From the cell containing the given text, extract its center point as (x, y) coordinate. 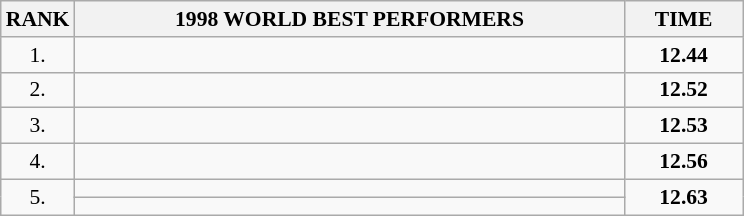
RANK (38, 19)
12.44 (684, 55)
1. (38, 55)
TIME (684, 19)
1998 WORLD BEST PERFORMERS (349, 19)
12.53 (684, 126)
12.56 (684, 162)
4. (38, 162)
5. (38, 197)
12.52 (684, 90)
2. (38, 90)
12.63 (684, 197)
3. (38, 126)
